Identify which cell holds the provided text, then report its (X, Y) central coordinate. 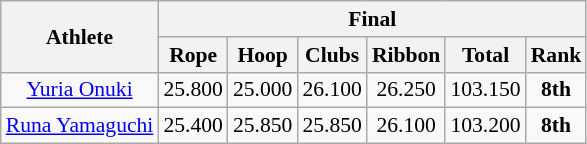
26.250 (406, 90)
Athlete (80, 36)
Rank (556, 55)
Rope (192, 55)
Runa Yamaguchi (80, 126)
Total (485, 55)
Hoop (262, 55)
103.200 (485, 126)
25.400 (192, 126)
25.000 (262, 90)
Yuria Onuki (80, 90)
Ribbon (406, 55)
Clubs (332, 55)
103.150 (485, 90)
Final (372, 19)
25.800 (192, 90)
